Return the [X, Y] coordinate for the center point of the cell that contains the specified text.  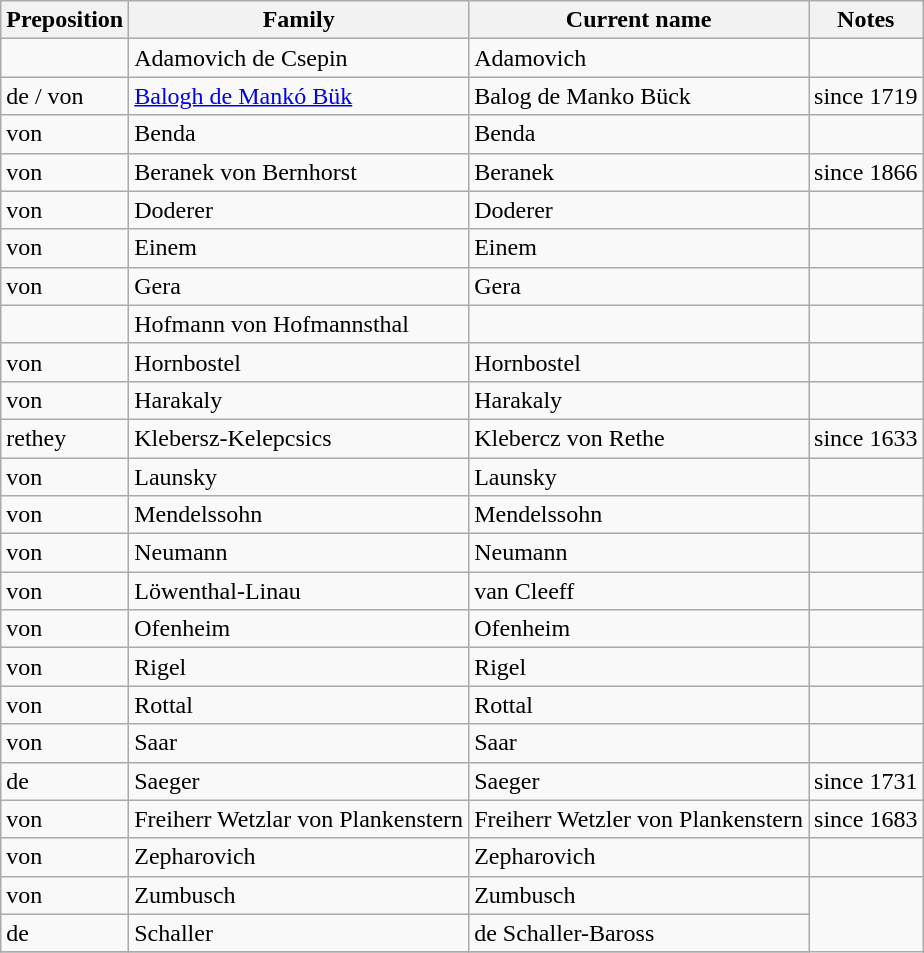
since 1719 [866, 96]
since 1731 [866, 781]
Balogh de Mankó Bük [299, 96]
since 1683 [866, 819]
de Schaller-Baross [639, 933]
Beranek [639, 172]
Adamovich de Csepin [299, 58]
Hofmann von Hofmannsthal [299, 324]
Klebersz-Kelepcsics [299, 438]
Löwenthal-Linau [299, 591]
Preposition [65, 20]
van Cleeff [639, 591]
Balog de Manko Bück [639, 96]
Freiherr Wetzlar von Plankenstern [299, 819]
Adamovich [639, 58]
Family [299, 20]
Current name [639, 20]
Klebercz von Rethe [639, 438]
Beranek von Bernhorst [299, 172]
Schaller [299, 933]
since 1633 [866, 438]
since 1866 [866, 172]
rethey [65, 438]
de / von [65, 96]
Freiherr Wetzler von Plankenstern [639, 819]
Notes [866, 20]
